Capture the cell that displays the provided text and extract its (x, y) central coordinate. 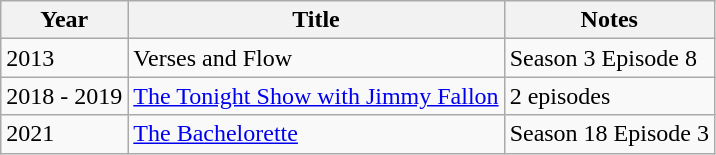
Year (64, 20)
2021 (64, 134)
The Bachelorette (316, 134)
Season 3 Episode 8 (609, 58)
Title (316, 20)
2 episodes (609, 96)
2013 (64, 58)
The Tonight Show with Jimmy Fallon (316, 96)
Season 18 Episode 3 (609, 134)
2018 - 2019 (64, 96)
Notes (609, 20)
Verses and Flow (316, 58)
